Extract the [X, Y] coordinate from the center of the cell holding the provided text.  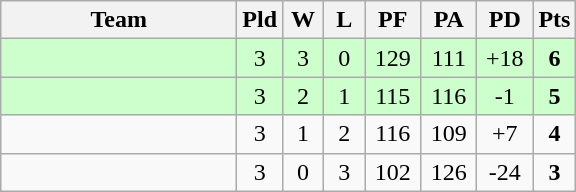
+7 [505, 134]
Pts [554, 20]
PD [505, 20]
PF [393, 20]
L [344, 20]
-1 [505, 96]
+18 [505, 58]
6 [554, 58]
W [304, 20]
129 [393, 58]
5 [554, 96]
Team [119, 20]
115 [393, 96]
Pld [260, 20]
-24 [505, 172]
109 [449, 134]
111 [449, 58]
102 [393, 172]
PA [449, 20]
4 [554, 134]
126 [449, 172]
